Output the (X, Y) coordinate of the center of the cell containing the given text.  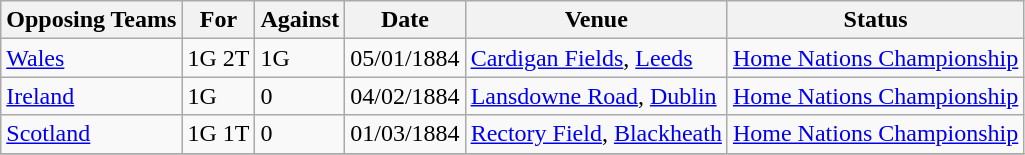
1G 2T (218, 58)
Date (405, 20)
04/02/1884 (405, 96)
Wales (92, 58)
For (218, 20)
Opposing Teams (92, 20)
Venue (596, 20)
1G 1T (218, 134)
Rectory Field, Blackheath (596, 134)
Status (875, 20)
Scotland (92, 134)
Ireland (92, 96)
Against (300, 20)
Lansdowne Road, Dublin (596, 96)
05/01/1884 (405, 58)
01/03/1884 (405, 134)
Cardigan Fields, Leeds (596, 58)
